Search for the cell housing the specified text and yield its (x, y) center coordinate. 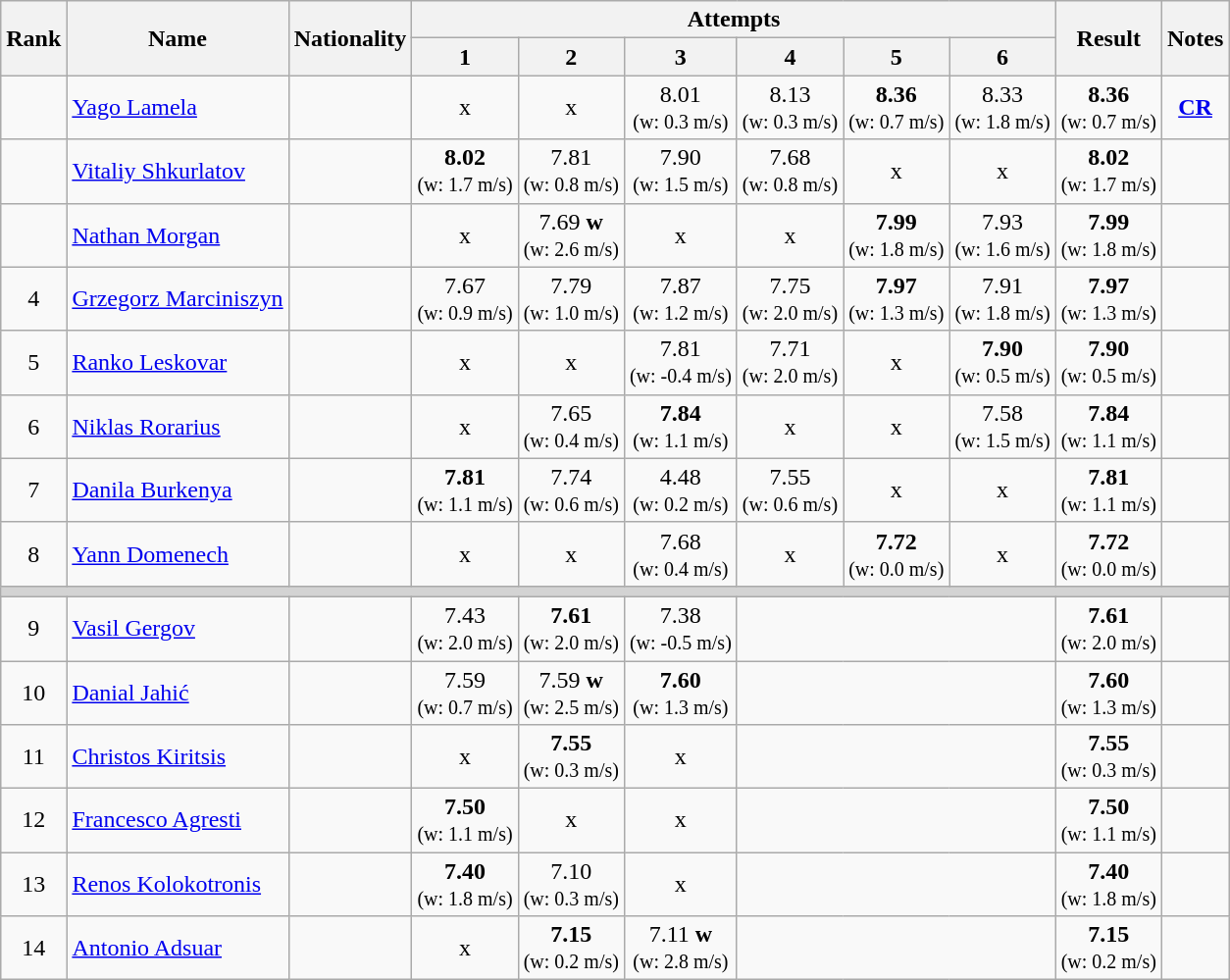
Vasil Gergov (178, 628)
14 (33, 948)
11 (33, 757)
1 (465, 57)
Antonio Adsuar (178, 948)
7.65(w: 0.4 m/s) (571, 426)
9 (33, 628)
10 (33, 693)
8.01(w: 0.3 m/s) (681, 108)
Vitaliy Shkurlatov (178, 171)
Danial Jahić (178, 693)
7.59(w: 0.7 m/s) (465, 693)
7.79(w: 1.0 m/s) (571, 298)
Grzegorz Marciniszyn (178, 298)
2 (571, 57)
Nationality (350, 38)
3 (681, 57)
7.75(w: 2.0 m/s) (790, 298)
8.33(w: 1.8 m/s) (1002, 108)
Name (178, 38)
7.59 w(w: 2.5 m/s) (571, 693)
Attempts (734, 20)
7.81(w: -0.4 m/s) (681, 363)
Nathan Morgan (178, 235)
7 (33, 490)
7.91(w: 1.8 m/s) (1002, 298)
Result (1108, 38)
7.10(w: 0.3 m/s) (571, 885)
7.43(w: 2.0 m/s) (465, 628)
7.81(w: 0.8 m/s) (571, 171)
8.13(w: 0.3 m/s) (790, 108)
4.48(w: 0.2 m/s) (681, 490)
Danila Burkenya (178, 490)
7.74(w: 0.6 m/s) (571, 490)
Notes (1195, 38)
7.69 w(w: 2.6 m/s) (571, 235)
7.90(w: 1.5 m/s) (681, 171)
7.67(w: 0.9 m/s) (465, 298)
Yago Lamela (178, 108)
7.93(w: 1.6 m/s) (1002, 235)
12 (33, 820)
7.55(w: 0.6 m/s) (790, 490)
Rank (33, 38)
7.68(w: 0.4 m/s) (681, 553)
8 (33, 553)
Ranko Leskovar (178, 363)
Francesco Agresti (178, 820)
Yann Domenech (178, 553)
13 (33, 885)
CR (1195, 108)
7.87(w: 1.2 m/s) (681, 298)
7.68(w: 0.8 m/s) (790, 171)
Renos Kolokotronis (178, 885)
7.71(w: 2.0 m/s) (790, 363)
Christos Kiritsis (178, 757)
7.58(w: 1.5 m/s) (1002, 426)
7.38(w: -0.5 m/s) (681, 628)
7.11 w(w: 2.8 m/s) (681, 948)
Niklas Rorarius (178, 426)
